Return [X, Y] of the center of cell containing provided text 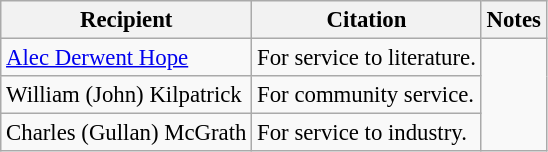
For service to literature. [366, 58]
William (John) Kilpatrick [126, 95]
Alec Derwent Hope [126, 58]
Recipient [126, 20]
For community service. [366, 95]
Charles (Gullan) McGrath [126, 133]
Citation [366, 20]
For service to industry. [366, 133]
Notes [514, 20]
